Search for the cell housing the specified text and yield its (x, y) center coordinate. 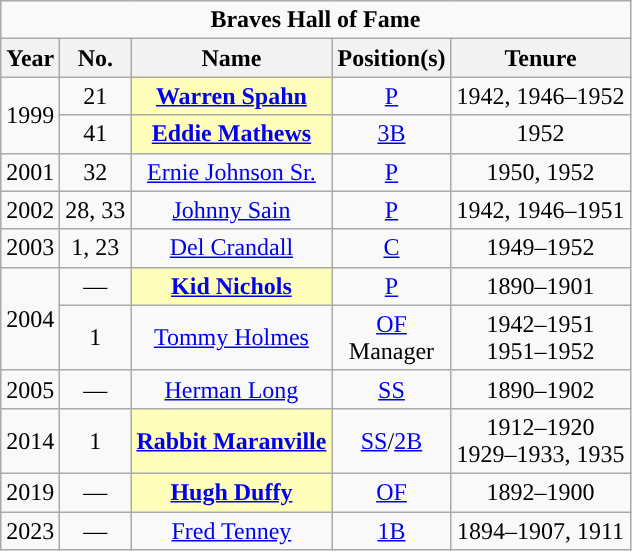
2023 (30, 531)
21 (96, 96)
1892–1900 (540, 492)
Kid Nichols (232, 286)
1942, 1946–1952 (540, 96)
1952 (540, 134)
Hugh Duffy (232, 492)
Tenure (540, 58)
41 (96, 134)
Del Crandall (232, 248)
3B (392, 134)
1999 (30, 115)
No. (96, 58)
C (392, 248)
2001 (30, 172)
Name (232, 58)
1, 23 (96, 248)
28, 33 (96, 210)
1890–1901 (540, 286)
1894–1907, 1911 (540, 531)
Eddie Mathews (232, 134)
Ernie Johnson Sr. (232, 172)
1942–19511951–1952 (540, 338)
Warren Spahn (232, 96)
2005 (30, 389)
2003 (30, 248)
2014 (30, 440)
Year (30, 58)
SS/2B (392, 440)
Position(s) (392, 58)
2004 (30, 318)
1942, 1946–1951 (540, 210)
OFManager (392, 338)
1B (392, 531)
1890–1902 (540, 389)
2019 (30, 492)
32 (96, 172)
Braves Hall of Fame (316, 20)
1950, 1952 (540, 172)
1912–19201929–1933, 1935 (540, 440)
Tommy Holmes (232, 338)
Fred Tenney (232, 531)
Rabbit Maranville (232, 440)
2002 (30, 210)
SS (392, 389)
1949–1952 (540, 248)
Herman Long (232, 389)
Johnny Sain (232, 210)
OF (392, 492)
